For the text-containing cell, return its midpoint in [X, Y] coordinate format. 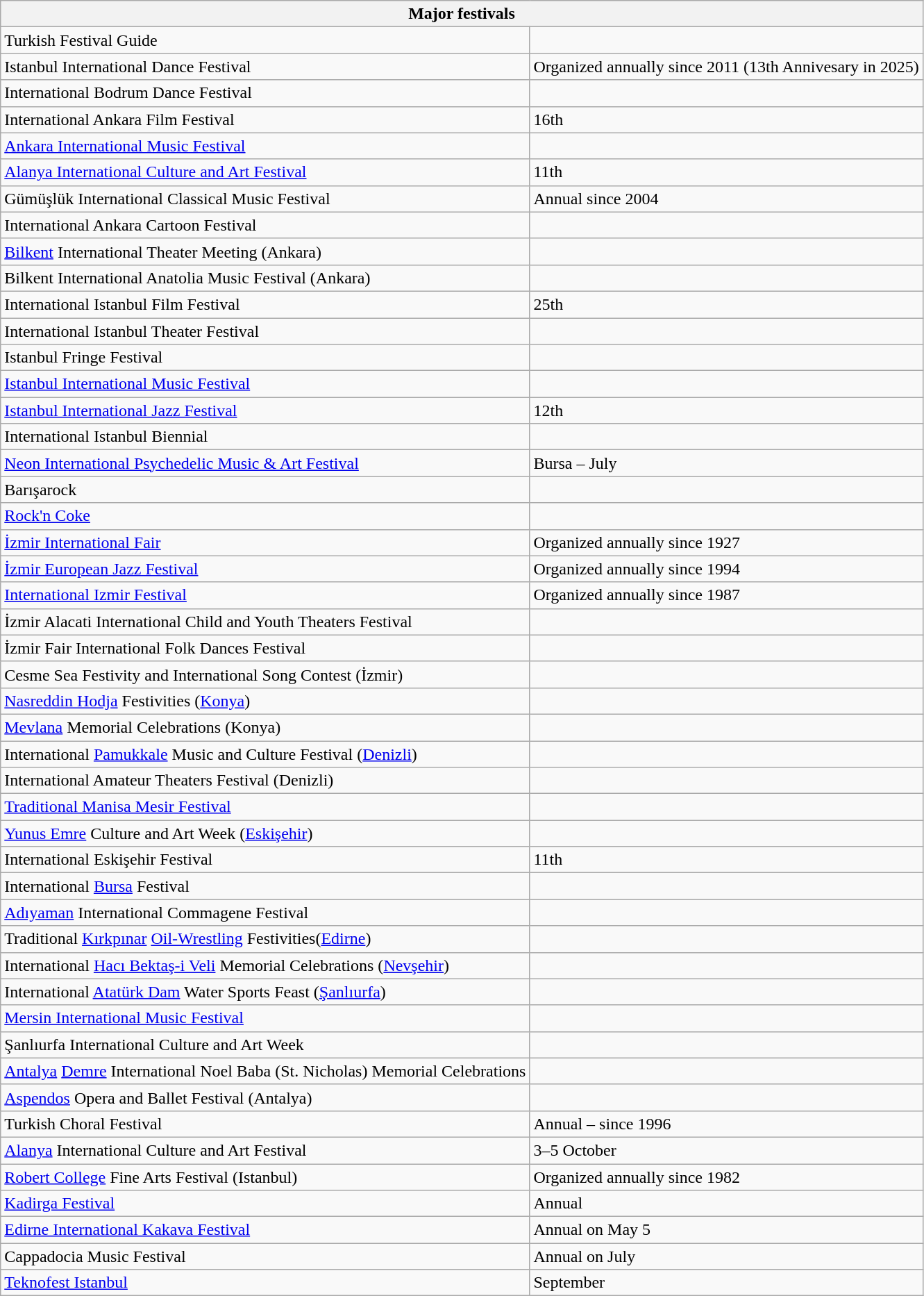
International Pamukkale Music and Culture Festival (Denizli) [265, 754]
Mevlana Memorial Celebrations (Konya) [265, 727]
Barışarock [265, 490]
İzmir Alacati International Child and Youth Theaters Festival [265, 622]
Major festivals [462, 14]
Annual – since 1996 [726, 1124]
Robert College Fine Arts Festival (Istanbul) [265, 1177]
International Eskişehir Festival [265, 860]
Ankara International Music Festival [265, 146]
Istanbul Fringe Festival [265, 358]
Istanbul International Dance Festival [265, 67]
International Bodrum Dance Festival [265, 93]
Mersin International Music Festival [265, 1018]
Aspendos Opera and Ballet Festival (Antalya) [265, 1097]
Yunus Emre Culture and Art Week (Eskişehir) [265, 833]
Antalya Demre International Noel Baba (St. Nicholas) Memorial Celebrations [265, 1071]
International Ankara Film Festival [265, 119]
International Hacı Bektaş-i Veli Memorial Celebrations (Nevşehir) [265, 965]
Organized annually since 2011 (13th Annivesary in 2025) [726, 67]
Bursa – July [726, 463]
International Istanbul Theater Festival [265, 331]
İzmir European Jazz Festival [265, 569]
İzmir International Fair [265, 542]
Traditional Manisa Mesir Festival [265, 807]
Neon International Psychedelic Music & Art Festival [265, 463]
Cesme Sea Festivity and International Song Contest (İzmir) [265, 674]
12th [726, 410]
İzmir Fair International Folk Dances Festival [265, 648]
Gümüşlük International Classical Music Festival [265, 199]
Teknofest Istanbul [265, 1283]
Kadirga Festival [265, 1204]
Nasreddin Hodja Festivities (Konya) [265, 701]
16th [726, 119]
Bilkent International Anatolia Music Festival (Ankara) [265, 278]
Annual since 2004 [726, 199]
International Amateur Theaters Festival (Denizli) [265, 781]
Cappadocia Music Festival [265, 1256]
Bilkent International Theater Meeting (Ankara) [265, 251]
September [726, 1283]
Organized annually since 1994 [726, 569]
Rock'n Coke [265, 516]
Turkish Choral Festival [265, 1124]
Adıyaman International Commagene Festival [265, 913]
Organized annually since 1927 [726, 542]
International Ankara Cartoon Festival [265, 225]
Annual on July [726, 1256]
Traditional Kırkpınar Oil-Wrestling Festivities(Edirne) [265, 939]
Organized annually since 1987 [726, 595]
Istanbul International Jazz Festival [265, 410]
25th [726, 304]
Turkish Festival Guide [265, 40]
Annual on May 5 [726, 1230]
International Istanbul Film Festival [265, 304]
International Bursa Festival [265, 886]
Annual [726, 1204]
Şanlıurfa International Culture and Art Week [265, 1045]
International Izmir Festival [265, 595]
International Istanbul Biennial [265, 437]
International Atatürk Dam Water Sports Feast (Şanlıurfa) [265, 992]
Organized annually since 1982 [726, 1177]
Edirne International Kakava Festival [265, 1230]
Istanbul International Music Festival [265, 384]
3–5 October [726, 1150]
